Find where the given text appears and provide that cell's center as (X, Y) coordinate. 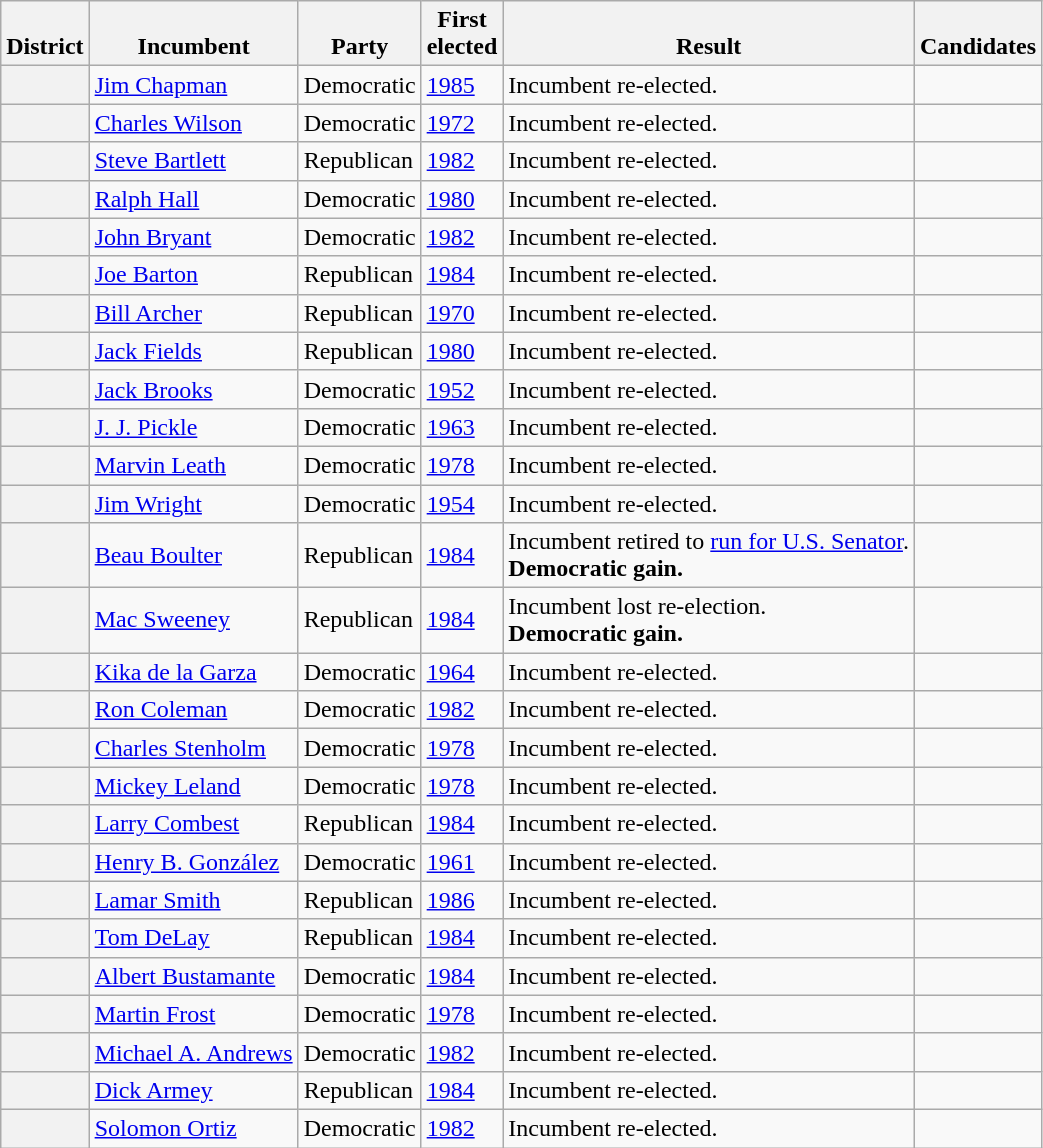
Martin Frost (194, 1014)
Ron Coleman (194, 710)
1972 (462, 123)
Michael A. Andrews (194, 1052)
J. J. Pickle (194, 427)
Firstelected (462, 34)
Marvin Leath (194, 465)
Jack Fields (194, 351)
Jim Wright (194, 503)
1961 (462, 862)
Party (360, 34)
Albert Bustamante (194, 976)
Tom DeLay (194, 938)
Henry B. González (194, 862)
Candidates (978, 34)
Charles Wilson (194, 123)
Solomon Ortiz (194, 1128)
Incumbent retired to run for U.S. Senator.Democratic gain. (709, 556)
District (45, 34)
Charles Stenholm (194, 748)
Ralph Hall (194, 199)
Bill Archer (194, 313)
Mac Sweeney (194, 620)
Dick Armey (194, 1090)
1964 (462, 672)
1963 (462, 427)
Incumbent lost re-election.Democratic gain. (709, 620)
Larry Combest (194, 824)
1986 (462, 900)
1970 (462, 313)
1954 (462, 503)
1985 (462, 85)
Incumbent (194, 34)
Joe Barton (194, 275)
Kika de la Garza (194, 672)
Result (709, 34)
John Bryant (194, 237)
Mickey Leland (194, 786)
Jack Brooks (194, 389)
Lamar Smith (194, 900)
Jim Chapman (194, 85)
Beau Boulter (194, 556)
Steve Bartlett (194, 161)
1952 (462, 389)
